Pinpoint the cell where the given text exists, returning its (x, y) midpoint coordinate. 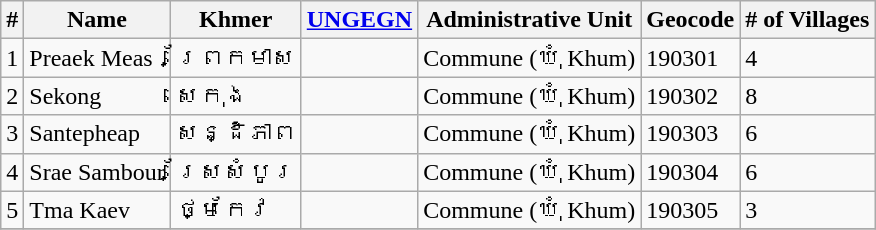
5 (12, 210)
សន្ដិភាព (236, 134)
1 (12, 58)
# of Villages (808, 20)
190304 (690, 172)
Name (97, 20)
Geocode (690, 20)
ព្រែកមាស (236, 58)
ថ្មកែវ (236, 210)
8 (808, 96)
190302 (690, 96)
Sekong (97, 96)
2 (12, 96)
Tma Kaev (97, 210)
Khmer (236, 20)
សេកុង (236, 96)
Srae Sambour (97, 172)
Santepheap (97, 134)
190303 (690, 134)
190301 (690, 58)
Administrative Unit (530, 20)
ស្រែសំបូរ (236, 172)
UNGEGN (359, 20)
# (12, 20)
Preaek Meas (97, 58)
190305 (690, 210)
